Extract the [x, y] coordinate from the center of the cell holding the provided text.  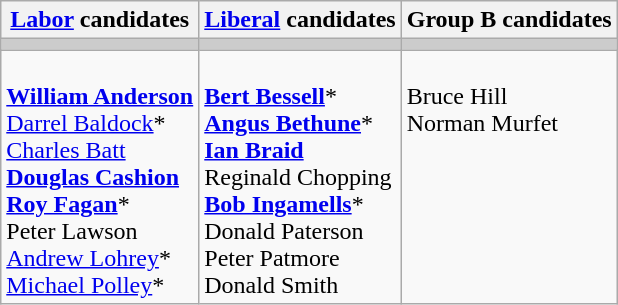
Group B candidates [509, 20]
Bruce Hill Norman Murfet [509, 177]
Bert Bessell* Angus Bethune* Ian Braid Reginald Chopping Bob Ingamells* Donald Paterson Peter Patmore Donald Smith [300, 177]
William Anderson Darrel Baldock* Charles Batt Douglas Cashion Roy Fagan* Peter Lawson Andrew Lohrey* Michael Polley* [100, 177]
Labor candidates [100, 20]
Liberal candidates [300, 20]
